Return (X, Y) of the center of cell containing provided text 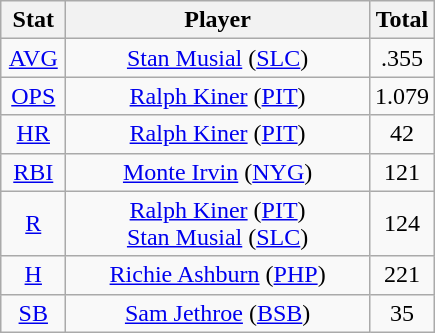
.355 (402, 58)
Total (402, 20)
124 (402, 224)
SB (34, 313)
H (34, 275)
Sam Jethroe (BSB) (218, 313)
1.079 (402, 96)
121 (402, 172)
Ralph Kiner (PIT)Stan Musial (SLC) (218, 224)
AVG (34, 58)
RBI (34, 172)
R (34, 224)
35 (402, 313)
Richie Ashburn (PHP) (218, 275)
Monte Irvin (NYG) (218, 172)
Player (218, 20)
221 (402, 275)
Stat (34, 20)
42 (402, 134)
HR (34, 134)
Stan Musial (SLC) (218, 58)
OPS (34, 96)
